Output the (x, y) coordinate of the center of the cell containing the given text.  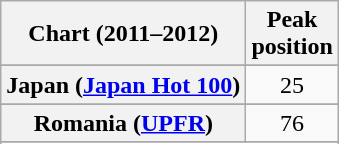
Peakposition (292, 34)
Romania (UPFR) (124, 123)
25 (292, 85)
76 (292, 123)
Chart (2011–2012) (124, 34)
Japan (Japan Hot 100) (124, 85)
